Capture the cell that displays the provided text and extract its (x, y) central coordinate. 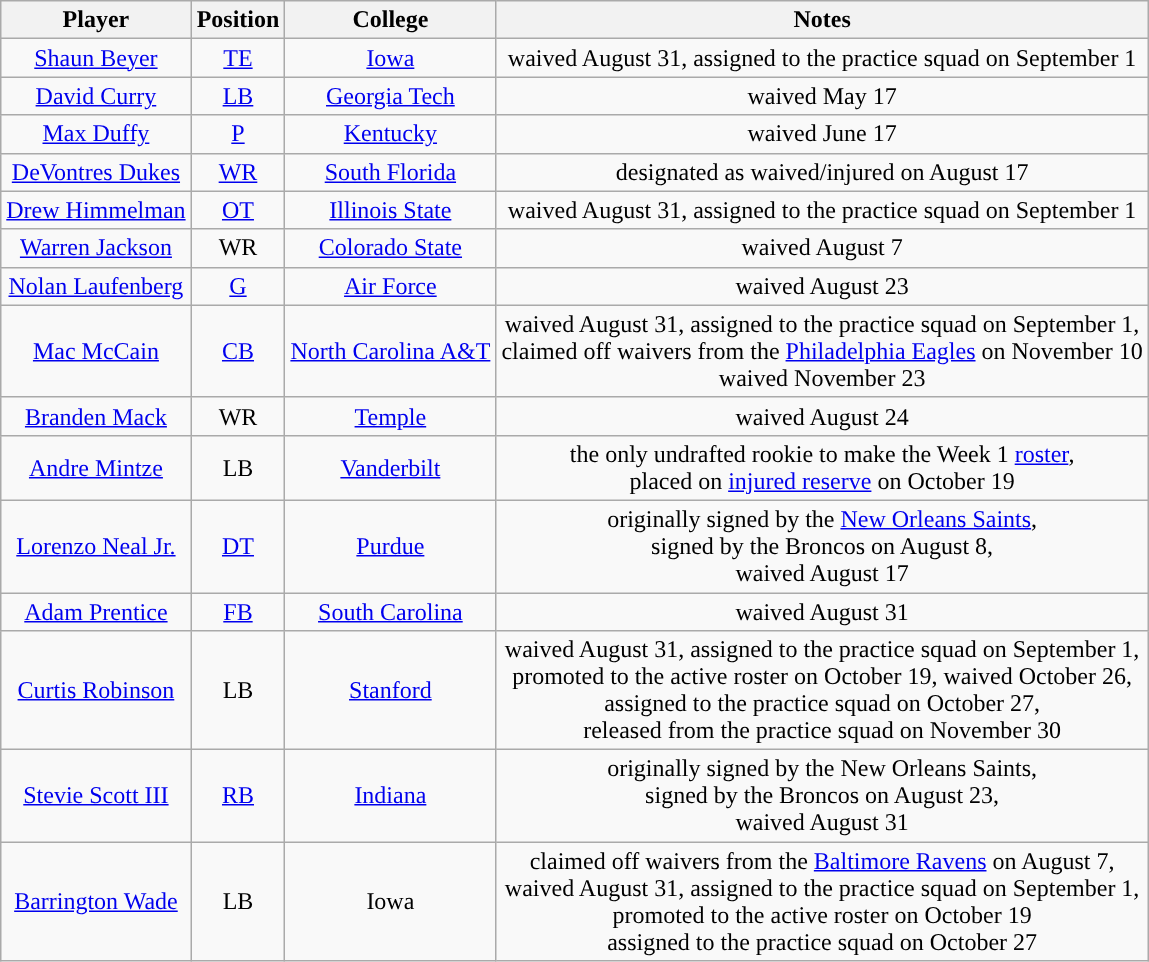
North Carolina A&T (390, 351)
Andre Mintze (96, 468)
OT (238, 210)
Colorado State (390, 248)
Kentucky (390, 134)
originally signed by the New Orleans Saints,signed by the Broncos on August 23,waived August 31 (822, 796)
Air Force (390, 286)
South Carolina (390, 611)
College (390, 20)
Purdue (390, 546)
Georgia Tech (390, 96)
the only undrafted rookie to make the Week 1 roster,placed on injured reserve on October 19 (822, 468)
Stanford (390, 690)
Warren Jackson (96, 248)
Curtis Robinson (96, 690)
P (238, 134)
waived May 17 (822, 96)
Position (238, 20)
Max Duffy (96, 134)
South Florida (390, 172)
Stevie Scott III (96, 796)
Player (96, 20)
RB (238, 796)
Shaun Beyer (96, 58)
Lorenzo Neal Jr. (96, 546)
Vanderbilt (390, 468)
Illinois State (390, 210)
Adam Prentice (96, 611)
waived August 31, assigned to the practice squad on September 1,claimed off waivers from the Philadelphia Eagles on November 10waived November 23 (822, 351)
G (238, 286)
waived August 31 (822, 611)
Branden Mack (96, 416)
David Curry (96, 96)
TE (238, 58)
Temple (390, 416)
Indiana (390, 796)
CB (238, 351)
waived August 7 (822, 248)
Barrington Wade (96, 902)
Notes (822, 20)
waived August 23 (822, 286)
DT (238, 546)
waived June 17 (822, 134)
waived August 24 (822, 416)
designated as waived/injured on August 17 (822, 172)
FB (238, 611)
Mac McCain (96, 351)
DeVontres Dukes (96, 172)
Drew Himmelman (96, 210)
Nolan Laufenberg (96, 286)
originally signed by the New Orleans Saints,signed by the Broncos on August 8,waived August 17 (822, 546)
